Provide the [x, y] coordinate of the cell's center where the given text is located.  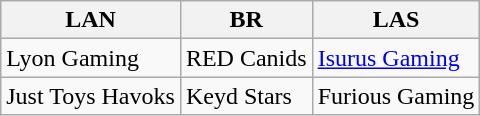
Just Toys Havoks [91, 96]
Lyon Gaming [91, 58]
BR [246, 20]
Furious Gaming [396, 96]
Isurus Gaming [396, 58]
LAN [91, 20]
Keyd Stars [246, 96]
LAS [396, 20]
RED Canids [246, 58]
